Extract the [X, Y] coordinate from the center of the cell holding the provided text.  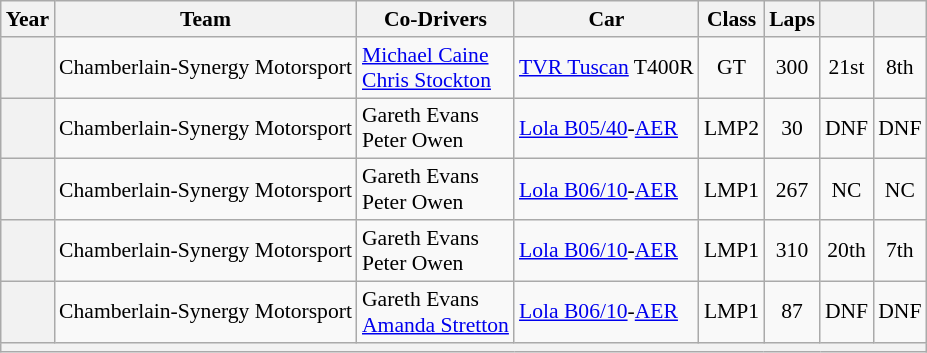
LMP2 [732, 128]
300 [792, 68]
Car [606, 19]
GT [732, 68]
7th [900, 250]
Co-Drivers [436, 19]
20th [846, 250]
21st [846, 68]
87 [792, 312]
Michael Caine Chris Stockton [436, 68]
310 [792, 250]
Lola B05/40-AER [606, 128]
Laps [792, 19]
Class [732, 19]
Year [28, 19]
30 [792, 128]
Gareth Evans Amanda Stretton [436, 312]
8th [900, 68]
TVR Tuscan T400R [606, 68]
Team [206, 19]
267 [792, 190]
